For the text-containing cell, return its midpoint in [X, Y] coordinate format. 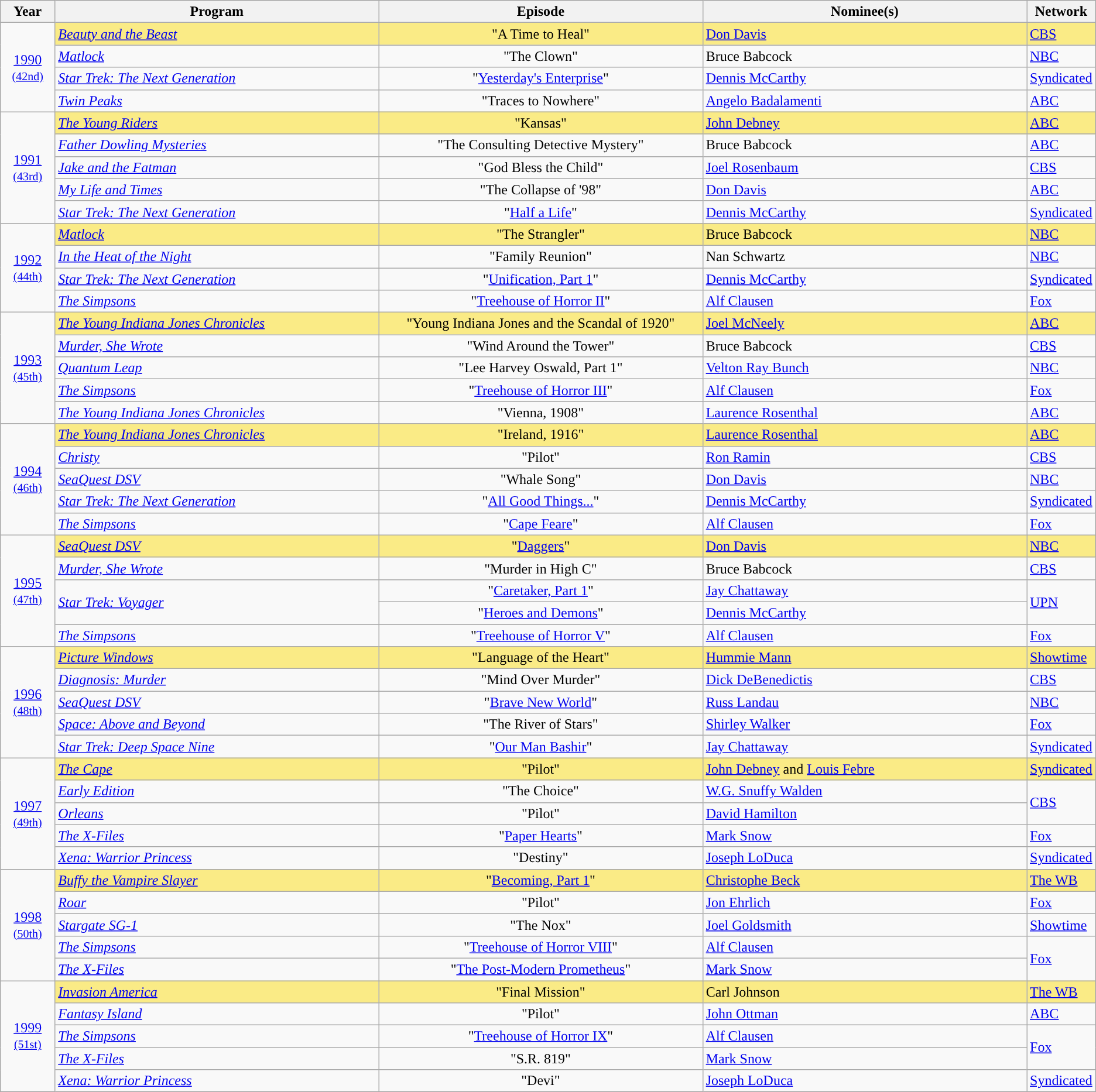
Star Trek: Deep Space Nine [217, 747]
Joel Goldsmith [864, 925]
Buffy the Vampire Slayer [217, 880]
Episode [541, 12]
"God Bless the Child" [541, 167]
"The River of Stars" [541, 724]
Stargate SG-1 [217, 925]
"A Time to Heal" [541, 34]
Nan Schwartz [864, 256]
"Wind Around the Tower" [541, 346]
Angelo Badalamenti [864, 101]
1999(51st) [28, 1036]
"Final Mission" [541, 992]
"Vienna, 1908" [541, 413]
Hummie Mann [864, 658]
"Paper Hearts" [541, 836]
Roar [217, 902]
Invasion America [217, 992]
"S.R. 819" [541, 1059]
1996(48th) [28, 702]
Ron Ramin [864, 457]
Shirley Walker [864, 724]
"Family Reunion" [541, 256]
Father Dowling Mysteries [217, 145]
Network [1061, 12]
Quantum Leap [217, 368]
"Traces to Nowhere" [541, 101]
"Brave New World" [541, 702]
"The Strangler" [541, 234]
1998(50th) [28, 925]
The Cape [217, 769]
Carl Johnson [864, 992]
Dick DeBenedictis [864, 680]
John Debney [864, 123]
"The Nox" [541, 925]
UPN [1061, 602]
1990(42nd) [28, 67]
Jake and the Fatman [217, 167]
"Devi" [541, 1081]
"Heroes and Demons" [541, 613]
1995(47th) [28, 590]
"All Good Things..." [541, 502]
"The Collapse of '98" [541, 190]
1992(44th) [28, 267]
Diagnosis: Murder [217, 680]
Orleans [217, 813]
"Murder in High C" [541, 568]
"Half a Life" [541, 212]
"The Post-Modern Prometheus" [541, 969]
My Life and Times [217, 190]
"Treehouse of Horror II" [541, 301]
Year [28, 12]
"Mind Over Murder" [541, 680]
"The Clown" [541, 56]
Nominee(s) [864, 12]
Joel McNeely [864, 324]
"Young Indiana Jones and the Scandal of 1920" [541, 324]
Picture Windows [217, 658]
"Becoming, Part 1" [541, 880]
Joel Rosenbaum [864, 167]
"Destiny" [541, 858]
Christy [217, 457]
"Lee Harvey Oswald, Part 1" [541, 368]
Program [217, 12]
Beauty and the Beast [217, 34]
"Unification, Part 1" [541, 279]
"Treehouse of Horror V" [541, 635]
John Ottman [864, 1014]
"Kansas" [541, 123]
Star Trek: Voyager [217, 602]
The Young Riders [217, 123]
Twin Peaks [217, 101]
Space: Above and Beyond [217, 724]
Early Edition [217, 791]
1991(43rd) [28, 167]
"Whale Song" [541, 479]
"The Consulting Detective Mystery" [541, 145]
Jon Ehrlich [864, 902]
In the Heat of the Night [217, 256]
John Debney and Louis Febre [864, 769]
Christophe Beck [864, 880]
"Language of the Heart" [541, 658]
1994(46th) [28, 479]
"Daggers" [541, 546]
Fantasy Island [217, 1014]
"Treehouse of Horror VIII" [541, 947]
Velton Ray Bunch [864, 368]
David Hamilton [864, 813]
"Cape Feare" [541, 524]
"Ireland, 1916" [541, 435]
"Caretaker, Part 1" [541, 590]
"Yesterday's Enterprise" [541, 78]
1997(49th) [28, 813]
"Treehouse of Horror IX" [541, 1036]
"Our Man Bashir" [541, 747]
W.G. Snuffy Walden [864, 791]
"Treehouse of Horror III" [541, 390]
"The Choice" [541, 791]
Russ Landau [864, 702]
1993(45th) [28, 368]
